Search for the cell housing the specified text and yield its (X, Y) center coordinate. 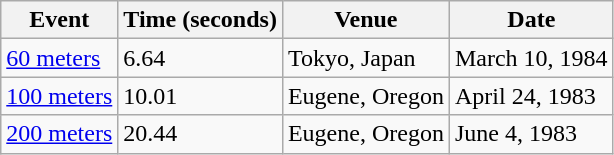
Date (531, 20)
Venue (366, 20)
6.64 (200, 58)
Event (60, 20)
100 meters (60, 96)
20.44 (200, 134)
Tokyo, Japan (366, 58)
April 24, 1983 (531, 96)
March 10, 1984 (531, 58)
Time (seconds) (200, 20)
60 meters (60, 58)
June 4, 1983 (531, 134)
10.01 (200, 96)
200 meters (60, 134)
